Return [X, Y] of the center of cell containing provided text 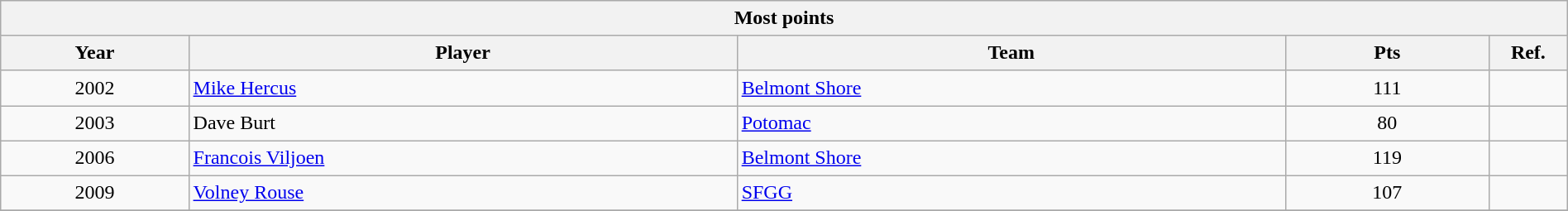
Ref. [1528, 53]
Potomac [1011, 123]
2009 [94, 193]
Francois Viljoen [463, 158]
Year [94, 53]
2006 [94, 158]
111 [1387, 88]
SFGG [1011, 193]
2003 [94, 123]
119 [1387, 158]
Volney Rouse [463, 193]
107 [1387, 193]
Player [463, 53]
2002 [94, 88]
Team [1011, 53]
Mike Hercus [463, 88]
80 [1387, 123]
Pts [1387, 53]
Dave Burt [463, 123]
Most points [784, 18]
